Scan for the cell matching the given text and deliver its (x, y) coordinate at center. 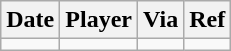
Ref (208, 20)
Player (99, 20)
Via (160, 20)
Date (30, 20)
